From the cell containing the given text, extract its center point as (X, Y) coordinate. 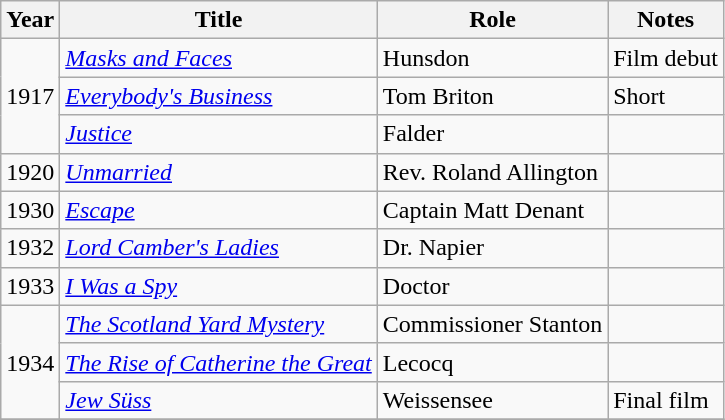
I Was a Spy (218, 286)
Justice (218, 134)
Weissensee (492, 400)
Lecocq (492, 362)
Captain Matt Denant (492, 210)
The Rise of Catherine the Great (218, 362)
Film debut (666, 58)
The Scotland Yard Mystery (218, 324)
Commissioner Stanton (492, 324)
Masks and Faces (218, 58)
Hunsdon (492, 58)
Role (492, 20)
Rev. Roland Allington (492, 172)
Year (30, 20)
Everybody's Business (218, 96)
1930 (30, 210)
Falder (492, 134)
1934 (30, 362)
Lord Camber's Ladies (218, 248)
Notes (666, 20)
Tom Briton (492, 96)
Jew Süss (218, 400)
Title (218, 20)
Dr. Napier (492, 248)
1933 (30, 286)
1917 (30, 96)
Unmarried (218, 172)
Final film (666, 400)
Escape (218, 210)
Short (666, 96)
Doctor (492, 286)
1920 (30, 172)
1932 (30, 248)
